Determine the [x, y] coordinate at the center of the cell enclosing the given text.  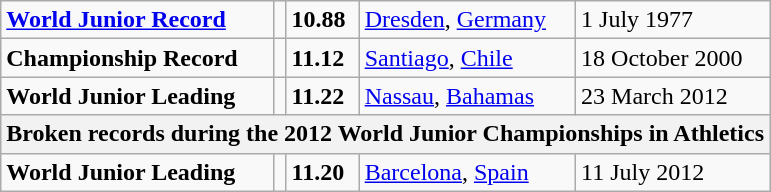
11 July 2012 [673, 172]
Broken records during the 2012 World Junior Championships in Athletics [386, 134]
Santiago, Chile [467, 58]
11.20 [322, 172]
10.88 [322, 20]
23 March 2012 [673, 96]
Dresden, Germany [467, 20]
1 July 1977 [673, 20]
11.22 [322, 96]
Championship Record [138, 58]
11.12 [322, 58]
18 October 2000 [673, 58]
Nassau, Bahamas [467, 96]
World Junior Record [138, 20]
Barcelona, Spain [467, 172]
